Find where the given text appears and provide that cell's center as (x, y) coordinate. 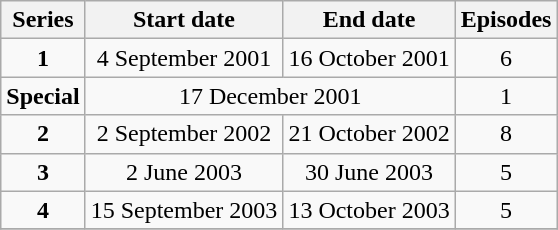
2 September 2002 (184, 134)
8 (506, 134)
6 (506, 58)
4 (43, 210)
Episodes (506, 20)
End date (369, 20)
17 December 2001 (270, 96)
4 September 2001 (184, 58)
2 (43, 134)
15 September 2003 (184, 210)
3 (43, 172)
16 October 2001 (369, 58)
13 October 2003 (369, 210)
21 October 2002 (369, 134)
30 June 2003 (369, 172)
Special (43, 96)
2 June 2003 (184, 172)
Start date (184, 20)
Series (43, 20)
